Return [X, Y] of the center of cell containing provided text 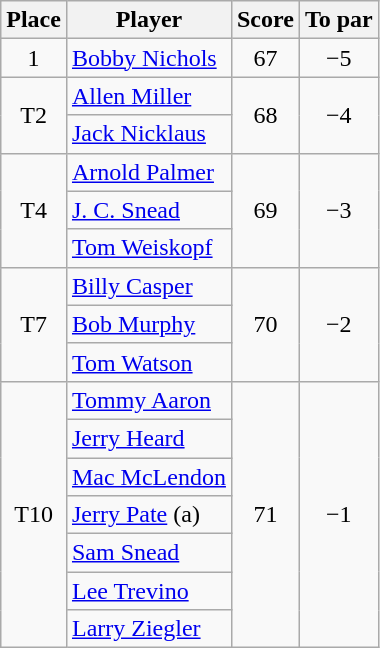
To par [338, 20]
Player [148, 20]
Sam Snead [148, 553]
−2 [338, 324]
Arnold Palmer [148, 172]
Jerry Pate (a) [148, 515]
Allen Miller [148, 96]
T10 [34, 514]
Tom Weiskopf [148, 248]
−4 [338, 115]
T7 [34, 324]
67 [265, 58]
Place [34, 20]
T2 [34, 115]
−5 [338, 58]
71 [265, 514]
−1 [338, 514]
70 [265, 324]
Bobby Nichols [148, 58]
Tommy Aaron [148, 400]
J. C. Snead [148, 210]
−3 [338, 210]
1 [34, 58]
Jack Nicklaus [148, 134]
Tom Watson [148, 362]
Jerry Heard [148, 438]
Mac McLendon [148, 477]
Larry Ziegler [148, 629]
69 [265, 210]
Billy Casper [148, 286]
Lee Trevino [148, 591]
68 [265, 115]
Bob Murphy [148, 324]
T4 [34, 210]
Score [265, 20]
